Determine the (X, Y) coordinate at the center of the cell enclosing the given text.  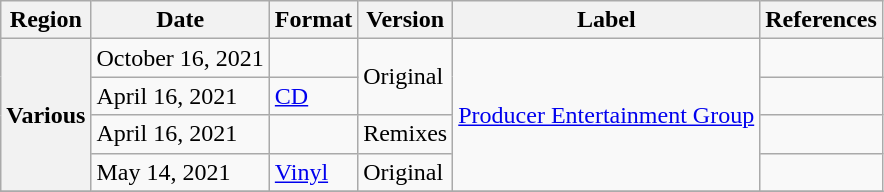
Format (313, 20)
Region (46, 20)
Date (180, 20)
October 16, 2021 (180, 58)
Remixes (406, 134)
CD (313, 96)
Vinyl (313, 172)
May 14, 2021 (180, 172)
Version (406, 20)
References (822, 20)
Various (46, 115)
Label (606, 20)
Producer Entertainment Group (606, 115)
